Capture the cell that displays the provided text and extract its (X, Y) central coordinate. 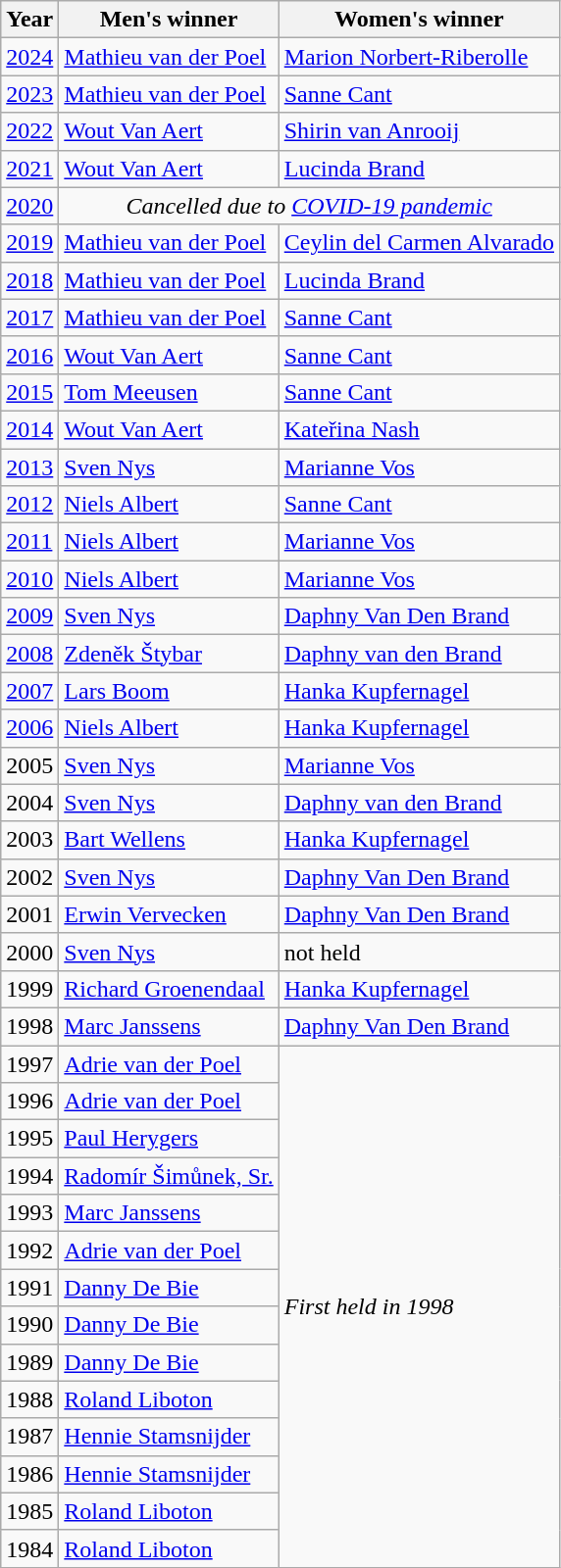
1997 (29, 1063)
2010 (29, 579)
not held (419, 952)
2014 (29, 429)
Lars Boom (169, 691)
Paul Herygers (169, 1139)
2024 (29, 57)
Tom Meeusen (169, 392)
Bart Wellens (169, 840)
2006 (29, 728)
2021 (29, 169)
2022 (29, 131)
2009 (29, 616)
Women's winner (419, 20)
2007 (29, 691)
Zdeněk Štybar (169, 654)
First held in 1998 (419, 1305)
1992 (29, 1250)
Richard Groenendaal (169, 989)
1991 (29, 1288)
2019 (29, 243)
2004 (29, 803)
Shirin van Anrooij (419, 131)
2020 (29, 206)
2015 (29, 392)
2017 (29, 318)
1998 (29, 1026)
Ceylin del Carmen Alvarado (419, 243)
2002 (29, 877)
2005 (29, 765)
Marion Norbert-Riberolle (419, 57)
1988 (29, 1399)
2023 (29, 94)
1989 (29, 1362)
1984 (29, 1548)
1994 (29, 1176)
Erwin Vervecken (169, 914)
2003 (29, 840)
Year (29, 20)
2011 (29, 542)
Kateřina Nash (419, 429)
2012 (29, 505)
Men's winner (169, 20)
1990 (29, 1325)
2016 (29, 355)
1993 (29, 1213)
1987 (29, 1437)
2013 (29, 467)
1996 (29, 1102)
1999 (29, 989)
1985 (29, 1511)
Radomír Šimůnek, Sr. (169, 1176)
2000 (29, 952)
2018 (29, 280)
2008 (29, 654)
2001 (29, 914)
1995 (29, 1139)
Cancelled due to COVID-19 pandemic (310, 206)
1986 (29, 1474)
